Scan for the cell matching the given text and deliver its (X, Y) coordinate at center. 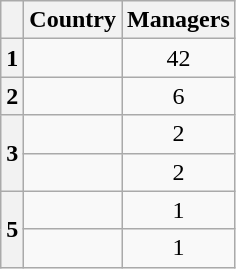
Managers (179, 20)
Country (73, 20)
42 (179, 58)
5 (12, 229)
3 (12, 153)
6 (179, 96)
